Return (x, y) of the center of cell containing provided text 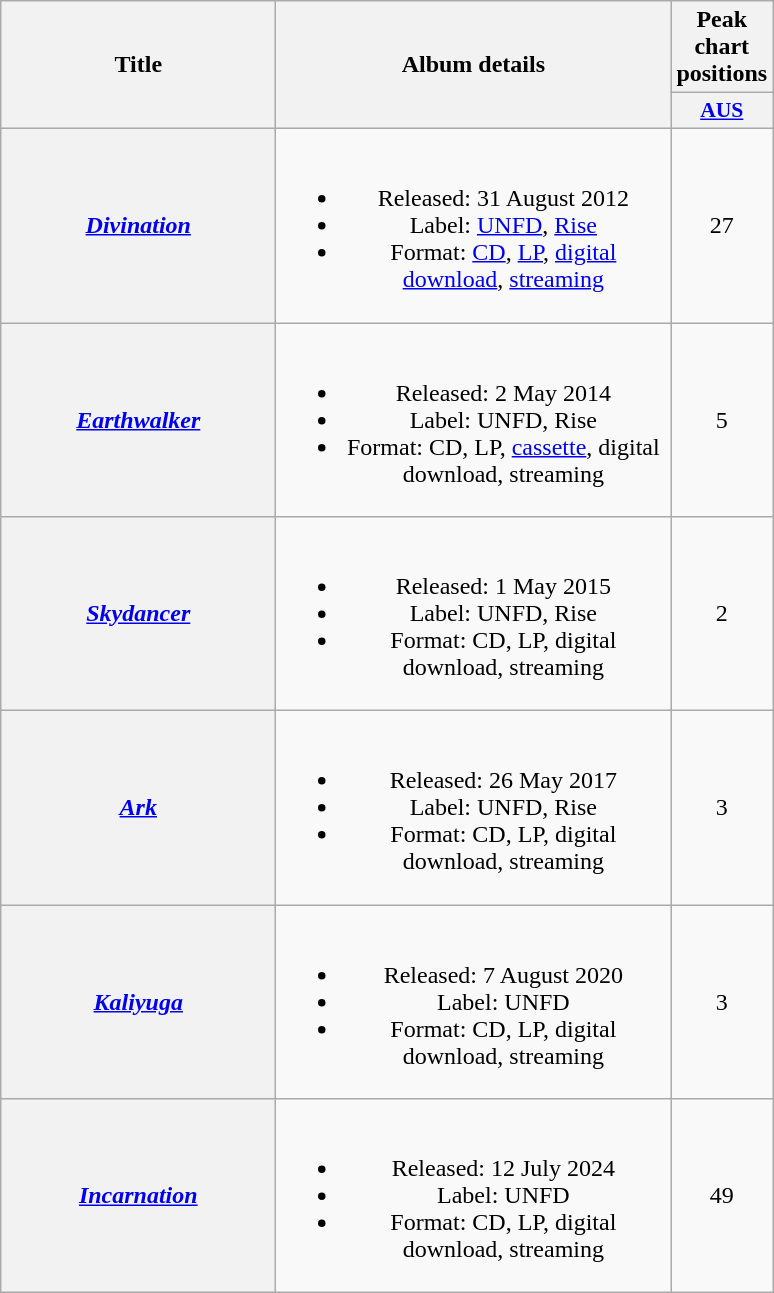
Ark (138, 808)
Incarnation (138, 1196)
Album details (474, 65)
49 (722, 1196)
Released: 1 May 2015Label: UNFD, RiseFormat: CD, LP, digital download, streaming (474, 614)
Skydancer (138, 614)
Released: 31 August 2012Label: UNFD, RiseFormat: CD, LP, digital download, streaming (474, 225)
2 (722, 614)
AUS (722, 111)
Earthwalker (138, 419)
Released: 7 August 2020Label: UNFDFormat: CD, LP, digital download, streaming (474, 1002)
5 (722, 419)
27 (722, 225)
Peak chart positions (722, 47)
Title (138, 65)
Kaliyuga (138, 1002)
Released: 2 May 2014Label: UNFD, RiseFormat: CD, LP, cassette, digital download, streaming (474, 419)
Divination (138, 225)
Released: 12 July 2024Label: UNFDFormat: CD, LP, digital download, streaming (474, 1196)
Released: 26 May 2017Label: UNFD, RiseFormat: CD, LP, digital download, streaming (474, 808)
